Find where the given text appears and provide that cell's center as [x, y] coordinate. 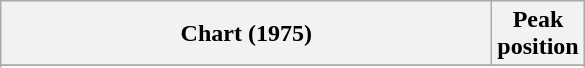
Peakposition [538, 34]
Chart (1975) [246, 34]
